Provide the (x, y) coordinate of the cell's center where the given text is located.  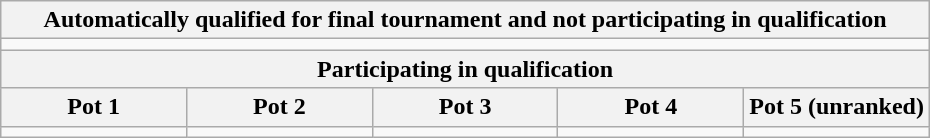
Pot 2 (279, 107)
Pot 1 (94, 107)
Participating in qualification (466, 69)
Pot 4 (651, 107)
Pot 3 (465, 107)
Automatically qualified for final tournament and not participating in qualification (466, 20)
Pot 5 (unranked) (837, 107)
